Find where the given text appears and provide that cell's center as (x, y) coordinate. 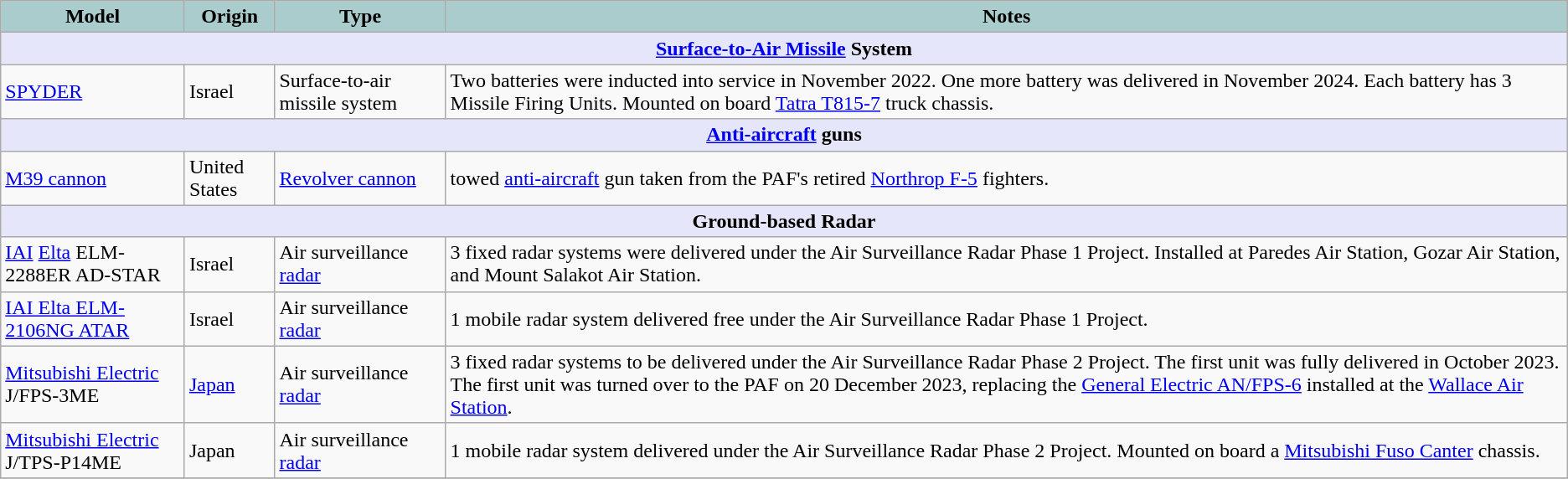
Mitsubishi Electric J/TPS-P14ME (93, 451)
Revolver cannon (360, 178)
Mitsubishi Electric J/FPS-3ME (93, 384)
1 mobile radar system delivered under the Air Surveillance Radar Phase 2 Project. Mounted on board a Mitsubishi Fuso Canter chassis. (1007, 451)
Origin (230, 17)
United States (230, 178)
Surface-to-air missile system (360, 92)
Ground-based Radar (784, 221)
M39 cannon (93, 178)
SPYDER (93, 92)
IAI Elta ELM-2288ER AD-STAR (93, 265)
Model (93, 17)
Surface-to-Air Missile System (784, 49)
Notes (1007, 17)
1 mobile radar system delivered free under the Air Surveillance Radar Phase 1 Project. (1007, 318)
Type (360, 17)
towed anti-aircraft gun taken from the PAF's retired Northrop F-5 fighters. (1007, 178)
Anti-aircraft guns (784, 135)
IAI Elta ELM-2106NG ATAR (93, 318)
